Determine the [X, Y] coordinate at the center of the cell enclosing the given text.  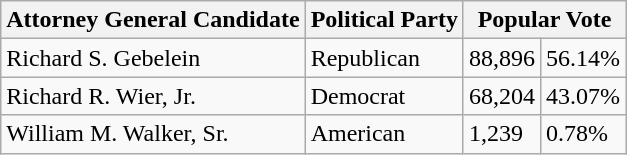
68,204 [502, 96]
William M. Walker, Sr. [153, 134]
88,896 [502, 58]
Political Party [384, 20]
Richard R. Wier, Jr. [153, 96]
Republican [384, 58]
American [384, 134]
1,239 [502, 134]
Attorney General Candidate [153, 20]
56.14% [584, 58]
43.07% [584, 96]
Democrat [384, 96]
Richard S. Gebelein [153, 58]
Popular Vote [544, 20]
0.78% [584, 134]
